Provide the [X, Y] coordinate of the cell's center where the given text is located.  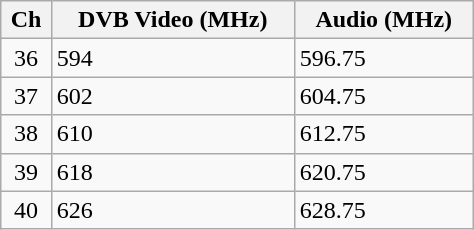
Audio (MHz) [384, 20]
36 [26, 58]
Ch [26, 20]
612.75 [384, 134]
40 [26, 210]
DVB Video (MHz) [172, 20]
618 [172, 172]
594 [172, 58]
604.75 [384, 96]
628.75 [384, 210]
620.75 [384, 172]
37 [26, 96]
596.75 [384, 58]
602 [172, 96]
39 [26, 172]
38 [26, 134]
610 [172, 134]
626 [172, 210]
